Return (X, Y) of the center of cell containing provided text 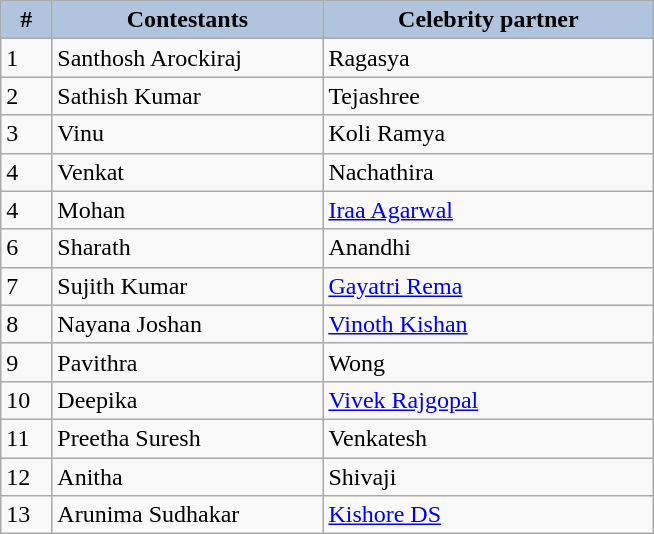
Pavithra (188, 362)
2 (26, 96)
10 (26, 400)
Sujith Kumar (188, 286)
9 (26, 362)
Anitha (188, 477)
Vivek Rajgopal (488, 400)
Celebrity partner (488, 20)
Gayatri Rema (488, 286)
Deepika (188, 400)
Anandhi (488, 248)
# (26, 20)
7 (26, 286)
Sathish Kumar (188, 96)
1 (26, 58)
8 (26, 324)
6 (26, 248)
Kishore DS (488, 515)
Santhosh Arockiraj (188, 58)
Shivaji (488, 477)
Preetha Suresh (188, 438)
12 (26, 477)
Mohan (188, 210)
Koli Ramya (488, 134)
Vinu (188, 134)
Vinoth Kishan (488, 324)
Tejashree (488, 96)
11 (26, 438)
Sharath (188, 248)
Iraa Agarwal (488, 210)
3 (26, 134)
Wong (488, 362)
Venkat (188, 172)
Arunima Sudhakar (188, 515)
13 (26, 515)
Contestants (188, 20)
Venkatesh (488, 438)
Nayana Joshan (188, 324)
Nachathira (488, 172)
Ragasya (488, 58)
